Scan for the cell matching the given text and deliver its (x, y) coordinate at center. 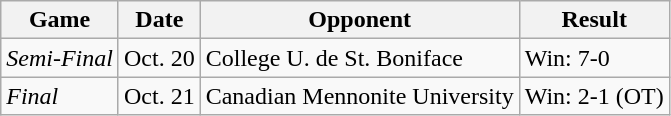
Final (60, 96)
College U. de St. Boniface (360, 58)
Oct. 21 (159, 96)
Canadian Mennonite University (360, 96)
Opponent (360, 20)
Result (594, 20)
Oct. 20 (159, 58)
Game (60, 20)
Semi-Final (60, 58)
Win: 7-0 (594, 58)
Date (159, 20)
Win: 2-1 (OT) (594, 96)
